Locate the cell with the specified text and output its [X, Y] center coordinate. 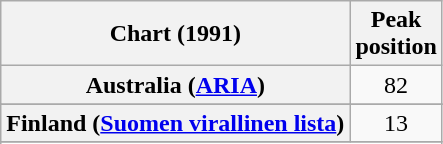
Chart (1991) [176, 34]
82 [396, 85]
Peakposition [396, 34]
Australia (ARIA) [176, 85]
13 [396, 123]
Finland (Suomen virallinen lista) [176, 123]
